Determine the (X, Y) coordinate at the center of the cell enclosing the given text.  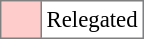
Relegated (92, 20)
